Locate the cell with the specified text and output its [x, y] center coordinate. 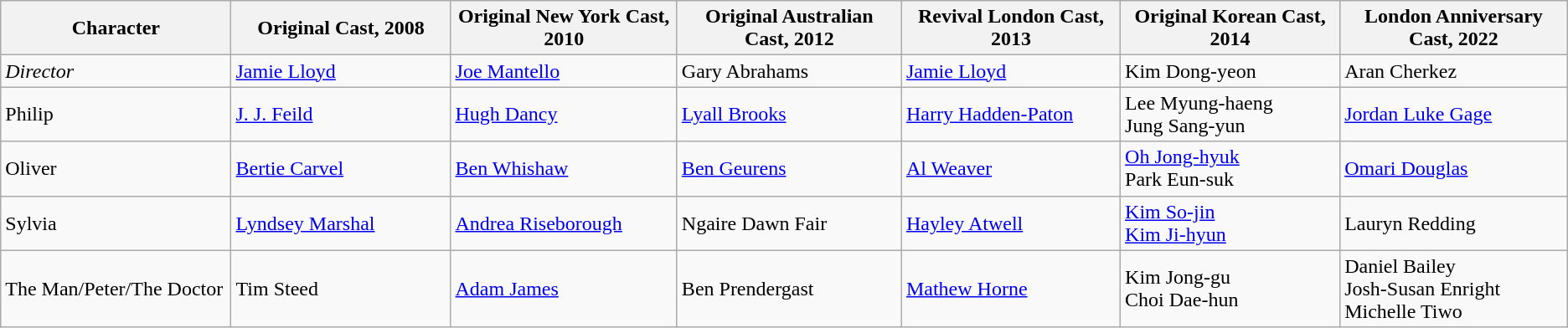
Joe Mantello [564, 71]
Hugh Dancy [564, 114]
Al Weaver [1010, 169]
Adam James [564, 289]
Kim Jong-gu Choi Dae-hun [1230, 289]
Kim So-jin Kim Ji-hyun [1230, 223]
Original Australian Cast, 2012 [789, 28]
J. J. Feild [341, 114]
Jordan Luke Gage [1454, 114]
Revival London Cast, 2013 [1010, 28]
Original Korean Cast, 2014 [1230, 28]
Original New York Cast, 2010 [564, 28]
Omari Douglas [1454, 169]
Director [116, 71]
Harry Hadden-Paton [1010, 114]
Lyndsey Marshal [341, 223]
Lyall Brooks [789, 114]
Andrea Riseborough [564, 223]
Oh Jong-hyuk Park Eun-suk [1230, 169]
Aran Cherkez [1454, 71]
The Man/Peter/The Doctor [116, 289]
Ben Whishaw [564, 169]
London Anniversary Cast, 2022 [1454, 28]
Bertie Carvel [341, 169]
Kim Dong-yeon [1230, 71]
Daniel Bailey Josh-Susan Enright Michelle Tiwo [1454, 289]
Sylvia [116, 223]
Mathew Horne [1010, 289]
Hayley Atwell [1010, 223]
Character [116, 28]
Oliver [116, 169]
Gary Abrahams [789, 71]
Ben Geurens [789, 169]
Ngaire Dawn Fair [789, 223]
Original Cast, 2008 [341, 28]
Lee Myung-haeng Jung Sang-yun [1230, 114]
Ben Prendergast [789, 289]
Lauryn Redding [1454, 223]
Philip [116, 114]
Tim Steed [341, 289]
